Determine the (X, Y) coordinate at the center of the cell enclosing the given text.  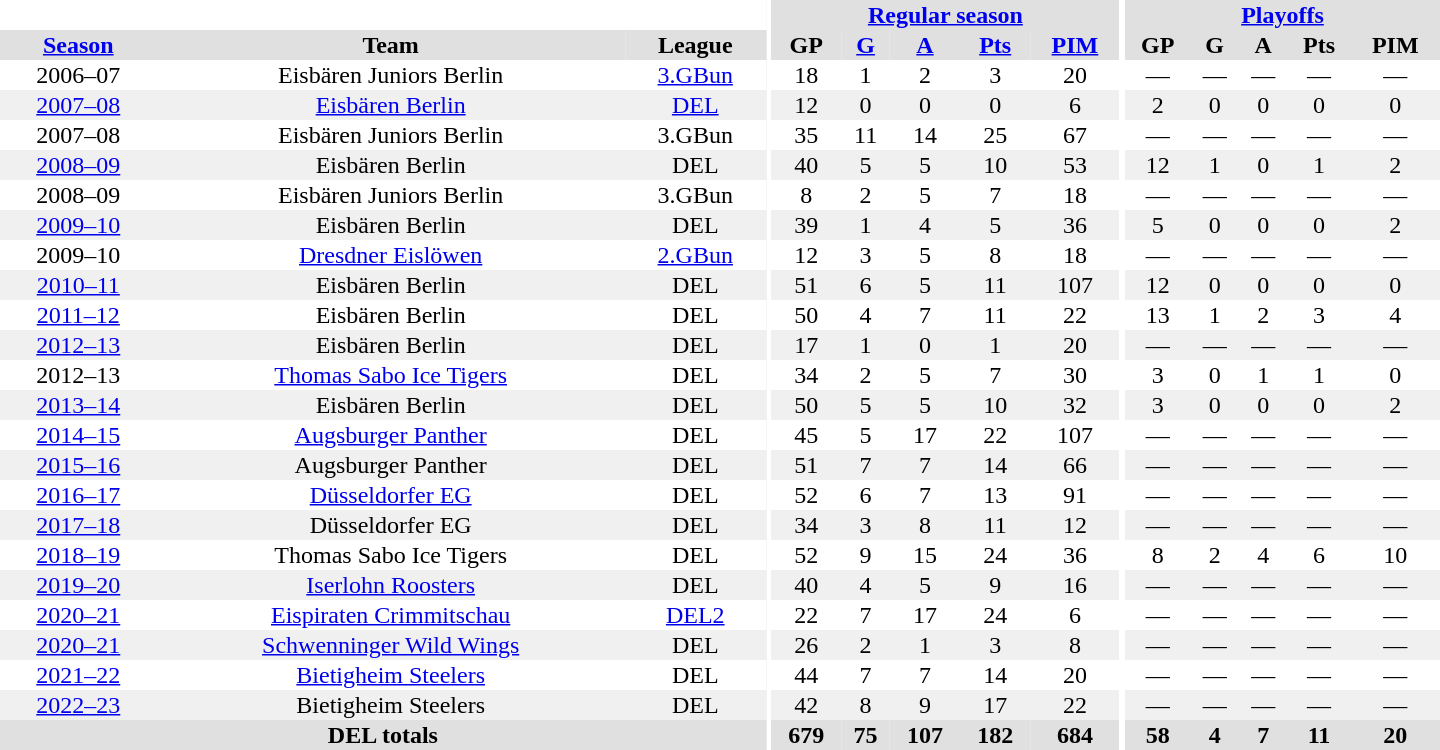
Eispiraten Crimmitschau (391, 615)
League (696, 45)
2015–16 (78, 465)
66 (1074, 465)
53 (1074, 165)
2016–17 (78, 495)
Regular season (945, 15)
26 (806, 645)
2021–22 (78, 675)
Dresdner Eislöwen (391, 255)
Schwenninger Wild Wings (391, 645)
91 (1074, 495)
679 (806, 735)
684 (1074, 735)
25 (995, 135)
182 (995, 735)
44 (806, 675)
45 (806, 435)
58 (1158, 735)
42 (806, 705)
32 (1074, 405)
2.GBun (696, 255)
Playoffs (1282, 15)
2018–19 (78, 555)
Team (391, 45)
2017–18 (78, 525)
30 (1074, 375)
75 (866, 735)
2022–23 (78, 705)
DEL totals (383, 735)
39 (806, 225)
Iserlohn Roosters (391, 585)
2006–07 (78, 75)
2014–15 (78, 435)
2019–20 (78, 585)
2011–12 (78, 315)
35 (806, 135)
DEL2 (696, 615)
2010–11 (78, 285)
15 (925, 555)
2013–14 (78, 405)
67 (1074, 135)
Season (78, 45)
16 (1074, 585)
